From the cell containing the given text, extract its center point as [X, Y] coordinate. 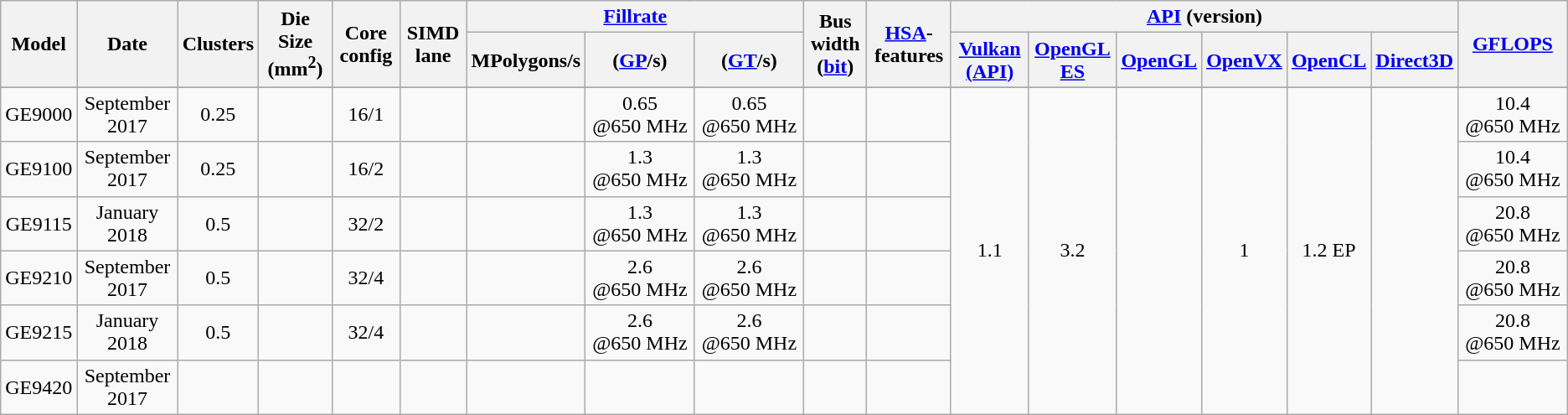
SIMD lane [433, 44]
16/1 [367, 114]
GE9115 [39, 223]
Vulkan (API) [990, 60]
Model [39, 44]
Fillrate [635, 17]
GE9420 [39, 387]
1.2 EP [1328, 251]
3.2 [1072, 251]
Die Size (mm2) [296, 44]
Clusters [218, 44]
HSA-features [909, 44]
GE9100 [39, 169]
OpenVX [1245, 60]
GE9000 [39, 114]
GE9215 [39, 332]
MPolygons/s [526, 60]
(GP/s) [640, 60]
API (version) [1204, 17]
Direct3D [1415, 60]
32/2 [367, 223]
GE9210 [39, 278]
Date [127, 44]
(GT/s) [749, 60]
1.1 [990, 251]
Core config [367, 44]
OpenGL ES [1072, 60]
GFLOPS [1513, 44]
OpenGL [1159, 60]
1 [1245, 251]
16/2 [367, 169]
Bus width(bit) [836, 44]
OpenCL [1328, 60]
